Provide the [x, y] coordinate of the cell's center where the given text is located.  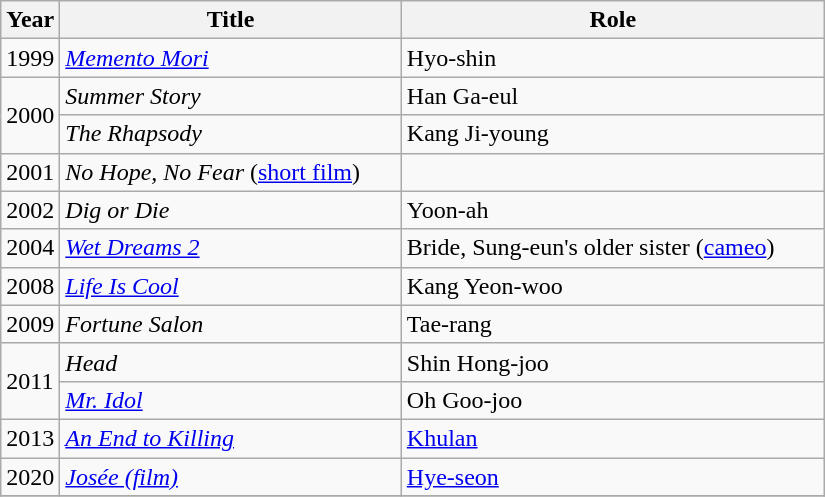
Shin Hong-joo [612, 362]
Kang Yeon-woo [612, 286]
Fortune Salon [230, 324]
2020 [30, 477]
2008 [30, 286]
Bride, Sung-eun's older sister (cameo) [612, 248]
No Hope, No Fear (short film) [230, 172]
Mr. Idol [230, 400]
Yoon-ah [612, 210]
Life Is Cool [230, 286]
1999 [30, 58]
2009 [30, 324]
2011 [30, 381]
2000 [30, 115]
An End to Killing [230, 438]
Josée (film) [230, 477]
Dig or Die [230, 210]
2004 [30, 248]
2013 [30, 438]
Role [612, 20]
The Rhapsody [230, 134]
Tae-rang [612, 324]
Wet Dreams 2 [230, 248]
Summer Story [230, 96]
Oh Goo-joo [612, 400]
Year [30, 20]
2001 [30, 172]
Title [230, 20]
Hyo-shin [612, 58]
Khulan [612, 438]
Kang Ji-young [612, 134]
Hye-seon [612, 477]
2002 [30, 210]
Head [230, 362]
Han Ga-eul [612, 96]
Memento Mori [230, 58]
